Identify which cell holds the provided text, then report its (X, Y) central coordinate. 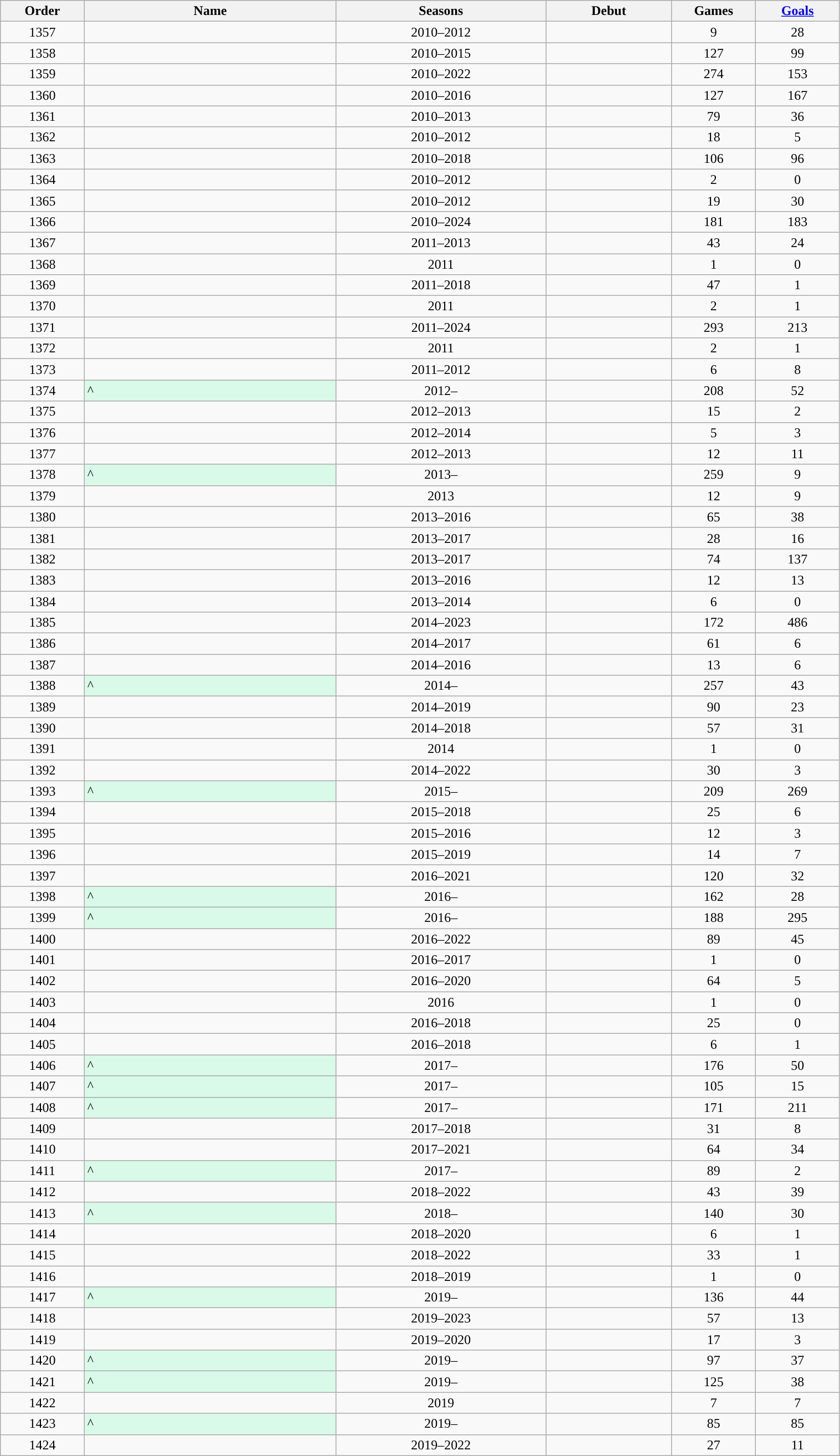
153 (798, 74)
1394 (43, 812)
74 (714, 559)
181 (714, 222)
1392 (43, 770)
1417 (43, 1298)
1410 (43, 1150)
1416 (43, 1276)
106 (714, 158)
1419 (43, 1340)
2013 (441, 496)
2016–2017 (441, 960)
1412 (43, 1192)
188 (714, 917)
274 (714, 74)
183 (798, 222)
486 (798, 623)
2014–2017 (441, 644)
2014–2019 (441, 707)
1380 (43, 517)
96 (798, 158)
1371 (43, 327)
1367 (43, 243)
259 (714, 475)
32 (798, 875)
209 (714, 791)
2011–2012 (441, 370)
295 (798, 917)
211 (798, 1108)
1395 (43, 833)
14 (714, 854)
1399 (43, 917)
1363 (43, 158)
23 (798, 707)
1368 (43, 264)
2015–2016 (441, 833)
140 (714, 1213)
1422 (43, 1403)
1389 (43, 707)
2014 (441, 749)
17 (714, 1340)
208 (714, 391)
2019–2020 (441, 1340)
1406 (43, 1065)
2010–2018 (441, 158)
1382 (43, 559)
1361 (43, 116)
97 (714, 1361)
1413 (43, 1213)
1421 (43, 1382)
37 (798, 1361)
1391 (43, 749)
27 (714, 1445)
1400 (43, 939)
2016–2021 (441, 875)
61 (714, 644)
1366 (43, 222)
2015– (441, 791)
79 (714, 116)
1401 (43, 960)
Order (43, 11)
Games (714, 11)
1358 (43, 53)
1407 (43, 1086)
Seasons (441, 11)
18 (714, 137)
1379 (43, 496)
2019–2023 (441, 1319)
125 (714, 1382)
1398 (43, 896)
50 (798, 1065)
2014– (441, 686)
1408 (43, 1108)
2019 (441, 1403)
2010–2022 (441, 74)
2014–2018 (441, 728)
2018–2020 (441, 1234)
2013–2014 (441, 601)
137 (798, 559)
1402 (43, 981)
269 (798, 791)
45 (798, 939)
2010–2016 (441, 95)
2015–2019 (441, 854)
1375 (43, 412)
99 (798, 53)
136 (714, 1298)
1393 (43, 791)
1372 (43, 348)
1411 (43, 1171)
2011–2024 (441, 327)
1418 (43, 1319)
1387 (43, 665)
1364 (43, 180)
172 (714, 623)
1376 (43, 433)
47 (714, 285)
52 (798, 391)
34 (798, 1150)
105 (714, 1086)
1409 (43, 1129)
2015–2018 (441, 812)
16 (798, 538)
1377 (43, 454)
1388 (43, 686)
24 (798, 243)
1385 (43, 623)
90 (714, 707)
1403 (43, 1002)
2019–2022 (441, 1445)
1365 (43, 201)
Goals (798, 11)
1370 (43, 306)
2014–2023 (441, 623)
257 (714, 686)
1381 (43, 538)
36 (798, 116)
176 (714, 1065)
1415 (43, 1255)
2011–2018 (441, 285)
1359 (43, 74)
2018– (441, 1213)
Name (210, 11)
1405 (43, 1044)
2016–2020 (441, 981)
1414 (43, 1234)
1386 (43, 644)
167 (798, 95)
1374 (43, 391)
120 (714, 875)
2016 (441, 1002)
65 (714, 517)
2013– (441, 475)
2014–2016 (441, 665)
44 (798, 1298)
2012– (441, 391)
1423 (43, 1424)
162 (714, 896)
1420 (43, 1361)
1378 (43, 475)
1424 (43, 1445)
2018–2019 (441, 1276)
39 (798, 1192)
213 (798, 327)
33 (714, 1255)
1369 (43, 285)
1390 (43, 728)
2010–2013 (441, 116)
1397 (43, 875)
2011–2013 (441, 243)
1396 (43, 854)
2017–2021 (441, 1150)
1404 (43, 1023)
2010–2015 (441, 53)
Debut (609, 11)
2012–2014 (441, 433)
1383 (43, 580)
293 (714, 327)
1357 (43, 32)
2017–2018 (441, 1129)
1362 (43, 137)
1384 (43, 601)
19 (714, 201)
171 (714, 1108)
1373 (43, 370)
1360 (43, 95)
2010–2024 (441, 222)
2014–2022 (441, 770)
2016–2022 (441, 939)
